For the text-containing cell, return its midpoint in [X, Y] coordinate format. 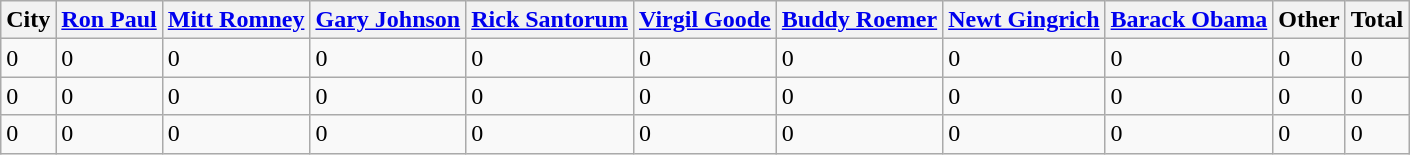
Mitt Romney [236, 20]
Newt Gingrich [1024, 20]
Other [1309, 20]
Total [1377, 20]
Virgil Goode [704, 20]
Barack Obama [1189, 20]
Gary Johnson [388, 20]
Rick Santorum [550, 20]
Ron Paul [109, 20]
Buddy Roemer [859, 20]
City [28, 20]
